Scan for the cell matching the given text and deliver its [X, Y] coordinate at center. 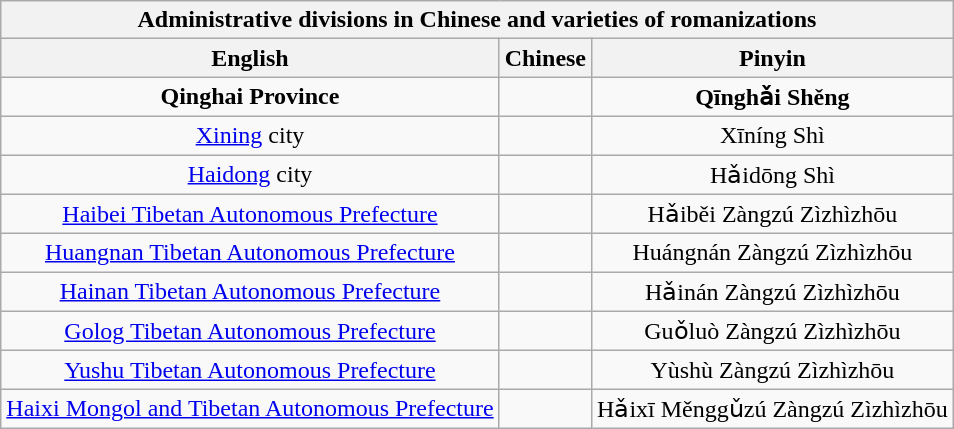
Hǎixī Měnggǔzú Zàngzú Zìzhìzhōu [773, 409]
Xining city [250, 135]
Yùshù Zàngzú Zìzhìzhōu [773, 370]
Hainan Tibetan Autonomous Prefecture [250, 292]
Xīníng Shì [773, 135]
Golog Tibetan Autonomous Prefecture [250, 331]
Qinghai Province [250, 97]
English [250, 58]
Haidong city [250, 174]
Hǎiběi Zàngzú Zìzhìzhōu [773, 214]
Pinyin [773, 58]
Haibei Tibetan Autonomous Prefecture [250, 214]
Administrative divisions in Chinese and varieties of romanizations [477, 20]
Qīnghǎi Shěng [773, 97]
Yushu Tibetan Autonomous Prefecture [250, 370]
Hǎinán Zàngzú Zìzhìzhōu [773, 292]
Guǒluò Zàngzú Zìzhìzhōu [773, 331]
Haixi Mongol and Tibetan Autonomous Prefecture [250, 409]
Huángnán Zàngzú Zìzhìzhōu [773, 253]
Chinese [545, 58]
Huangnan Tibetan Autonomous Prefecture [250, 253]
Hǎidōng Shì [773, 174]
